Return [x, y] of the center of cell containing provided text 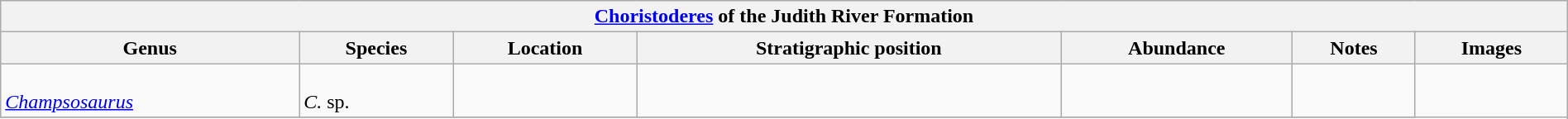
C. sp. [377, 91]
Abundance [1177, 48]
Stratigraphic position [849, 48]
Champsosaurus [151, 91]
Notes [1355, 48]
Species [377, 48]
Choristoderes of the Judith River Formation [784, 17]
Location [544, 48]
Images [1491, 48]
Genus [151, 48]
